Identify which cell holds the provided text, then report its [x, y] central coordinate. 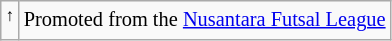
Promoted from the Nusantara Futsal League [205, 20]
↑ [10, 20]
